Find where the given text appears and provide that cell's center as (X, Y) coordinate. 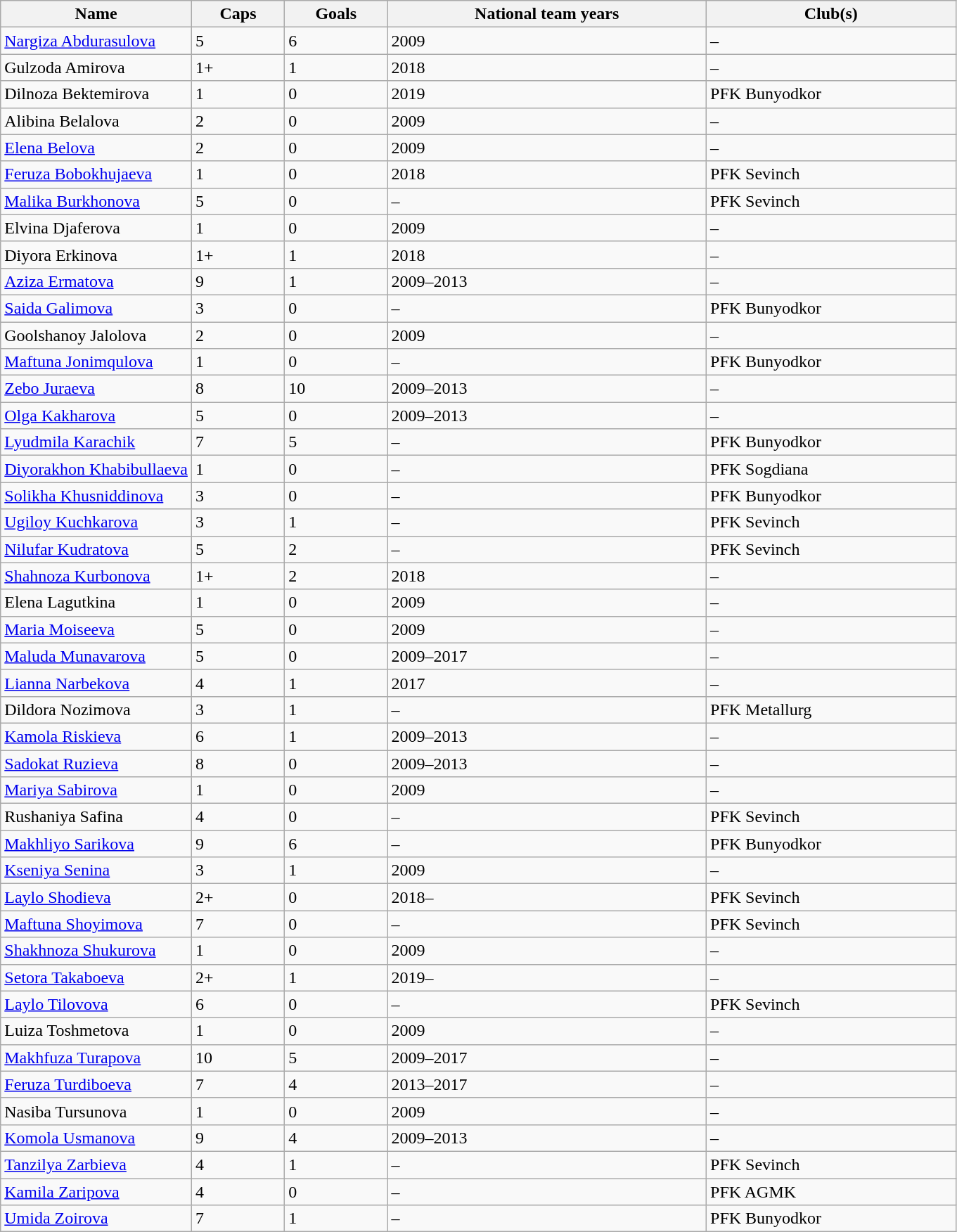
Elvina Djaferova (96, 228)
2019– (547, 977)
Feruza Bobokhujaeva (96, 174)
Dildora Nozimova (96, 710)
Lyudmila Karachik (96, 442)
Maftuna Jonimqulova (96, 362)
Olga Kakharova (96, 416)
Club(s) (831, 14)
Lianna Narbekova (96, 683)
Nasiba Tursunova (96, 1111)
Goals (336, 14)
Makhliyo Sarikova (96, 844)
Shahnoza Kurbonova (96, 576)
Nargiza Abdurasulova (96, 41)
Maftuna Shoyimova (96, 924)
Umida Zoirova (96, 1219)
Rushaniya Safina (96, 817)
2018– (547, 897)
Kamila Zaripova (96, 1192)
Solikha Khusniddinova (96, 496)
2013–2017 (547, 1084)
Elena Lagutkina (96, 603)
2017 (547, 683)
Ugiloy Kuchkarova (96, 522)
PFK Sogdiana (831, 469)
Alibina Belalova (96, 121)
Dilnoza Bektemirova (96, 94)
Laylo Shodieva (96, 897)
National team years (547, 14)
Diyora Erkinova (96, 255)
Aziza Ermatova (96, 281)
Diyorakhon Khabibullaeva (96, 469)
Caps (238, 14)
Feruza Turdiboeva (96, 1084)
PFK AGMK (831, 1192)
Kamola Riskieva (96, 736)
Saida Galimova (96, 308)
Makhfuza Turapova (96, 1058)
Komola Usmanova (96, 1138)
Gulzoda Amirova (96, 68)
Zebo Juraeva (96, 389)
Maria Moiseeva (96, 629)
Laylo Tilovova (96, 1004)
Name (96, 14)
Elena Belova (96, 148)
Sadokat Ruzieva (96, 763)
Mariya Sabirova (96, 790)
Setora Takaboeva (96, 977)
Malika Burkhonova (96, 201)
Nilufar Kudratova (96, 549)
Goolshanoy Jalolova (96, 335)
Kseniya Senina (96, 871)
2019 (547, 94)
Maluda Munavarova (96, 656)
Tanzilya Zarbieva (96, 1164)
Luiza Toshmetova (96, 1031)
Shakhnoza Shukurova (96, 951)
PFK Metallurg (831, 710)
